Pinpoint the cell where the given text exists, returning its (X, Y) midpoint coordinate. 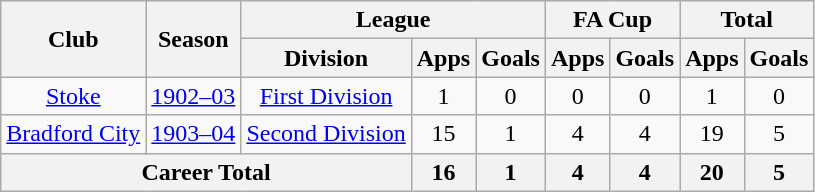
Second Division (326, 134)
Division (326, 58)
1902–03 (194, 96)
First Division (326, 96)
20 (712, 172)
League (394, 20)
16 (443, 172)
1903–04 (194, 134)
Career Total (206, 172)
Season (194, 39)
15 (443, 134)
Stoke (74, 96)
FA Cup (612, 20)
Total (747, 20)
19 (712, 134)
Bradford City (74, 134)
Club (74, 39)
